Pinpoint the cell where the given text exists, returning its (X, Y) midpoint coordinate. 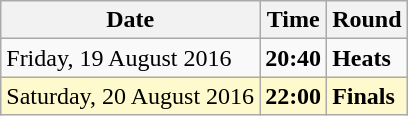
Date (130, 20)
Saturday, 20 August 2016 (130, 96)
Round (367, 20)
Finals (367, 96)
Time (294, 20)
Heats (367, 58)
20:40 (294, 58)
Friday, 19 August 2016 (130, 58)
22:00 (294, 96)
